Output the (X, Y) coordinate of the center of the cell containing the given text.  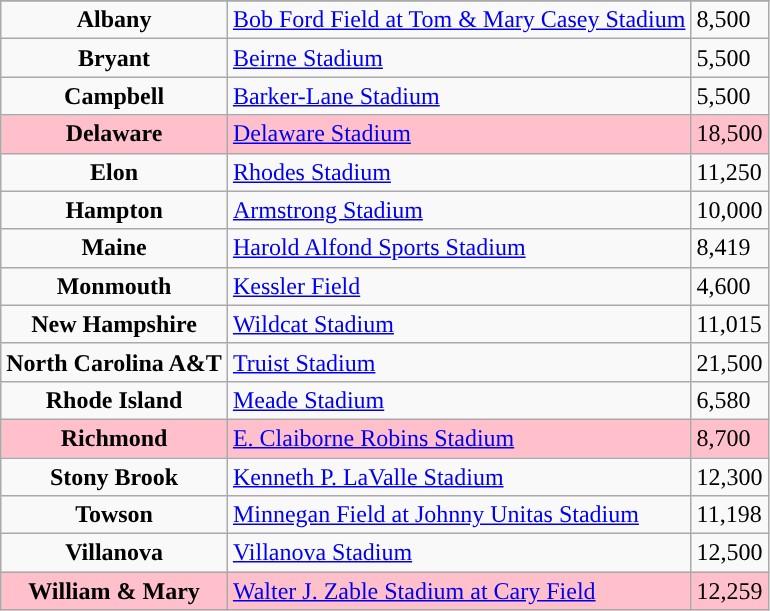
Campbell (114, 96)
Villanova Stadium (459, 553)
21,500 (730, 362)
Richmond (114, 438)
4,600 (730, 286)
Armstrong Stadium (459, 210)
Villanova (114, 553)
11,198 (730, 515)
12,259 (730, 591)
North Carolina A&T (114, 362)
Towson (114, 515)
Hampton (114, 210)
10,000 (730, 210)
Maine (114, 248)
Meade Stadium (459, 400)
E. Claiborne Robins Stadium (459, 438)
Kenneth P. LaValle Stadium (459, 477)
Walter J. Zable Stadium at Cary Field (459, 591)
Bob Ford Field at Tom & Mary Casey Stadium (459, 20)
11,250 (730, 172)
Minnegan Field at Johnny Unitas Stadium (459, 515)
11,015 (730, 324)
Beirne Stadium (459, 58)
8,700 (730, 438)
12,300 (730, 477)
18,500 (730, 134)
Wildcat Stadium (459, 324)
Kessler Field (459, 286)
6,580 (730, 400)
William & Mary (114, 591)
8,419 (730, 248)
Monmouth (114, 286)
Harold Alfond Sports Stadium (459, 248)
Delaware Stadium (459, 134)
New Hampshire (114, 324)
Rhode Island (114, 400)
8,500 (730, 20)
Stony Brook (114, 477)
Delaware (114, 134)
Barker-Lane Stadium (459, 96)
Elon (114, 172)
Albany (114, 20)
12,500 (730, 553)
Rhodes Stadium (459, 172)
Bryant (114, 58)
Truist Stadium (459, 362)
